Return [X, Y] of the center of cell containing provided text 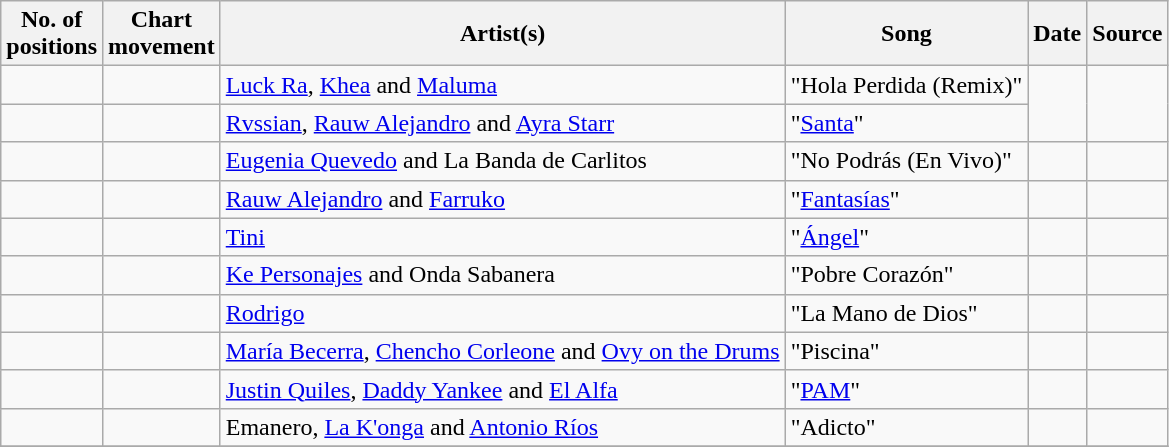
"Adicto" [906, 427]
"Pobre Corazón" [906, 275]
María Becerra, Chencho Corleone and Ovy on the Drums [502, 351]
"Fantasías" [906, 199]
Rauw Alejandro and Farruko [502, 199]
No. ofpositions [52, 34]
Luck Ra, Khea and Maluma [502, 85]
Rodrigo [502, 313]
"Santa" [906, 123]
Eugenia Quevedo and La Banda de Carlitos [502, 161]
"PAM" [906, 389]
Date [1058, 34]
Source [1128, 34]
"La Mano de Dios" [906, 313]
"Hola Perdida (Remix)" [906, 85]
Rvssian, Rauw Alejandro and Ayra Starr [502, 123]
Tini [502, 237]
"No Podrás (En Vivo)" [906, 161]
Song [906, 34]
Artist(s) [502, 34]
"Piscina" [906, 351]
Justin Quiles, Daddy Yankee and El Alfa [502, 389]
"Ángel" [906, 237]
Chartmovement [162, 34]
Ke Personajes and Onda Sabanera [502, 275]
Emanero, La K'onga and Antonio Ríos [502, 427]
